Pinpoint the cell where the given text exists, returning its (X, Y) midpoint coordinate. 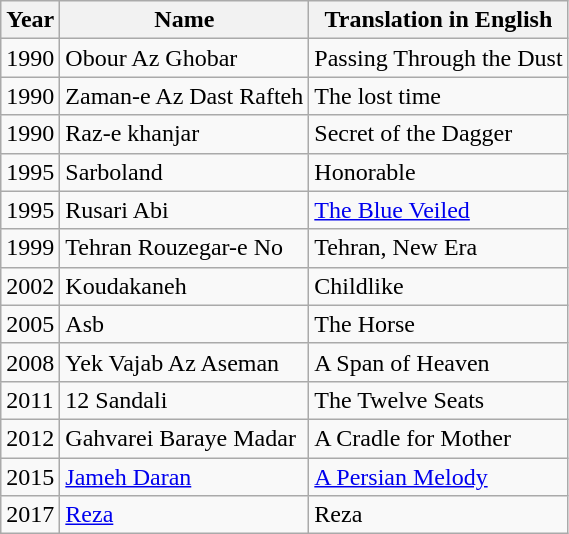
2002 (30, 286)
2011 (30, 400)
Honorable (438, 172)
The Horse (438, 324)
2005 (30, 324)
Rusari Abi (184, 210)
2017 (30, 515)
Year (30, 20)
Gahvarei Baraye Madar (184, 438)
Tehran, New Era (438, 248)
Asb (184, 324)
2012 (30, 438)
2008 (30, 362)
Zaman-e Az Dast Rafteh (184, 96)
Secret of the Dagger (438, 134)
Jameh Daran (184, 477)
The lost time (438, 96)
Raz-e khanjar (184, 134)
The Twelve Seats (438, 400)
Translation in English (438, 20)
Yek Vajab Az Aseman (184, 362)
12 Sandali (184, 400)
Tehran Rouzegar-e No (184, 248)
Name (184, 20)
The Blue Veiled (438, 210)
1999 (30, 248)
Obour Az Ghobar (184, 58)
Koudakaneh (184, 286)
A Cradle for Mother (438, 438)
A Persian Melody (438, 477)
Childlike (438, 286)
A Span of Heaven (438, 362)
Sarboland (184, 172)
Passing Through the Dust (438, 58)
2015 (30, 477)
